Detect which cell encompasses the target text, then output its [X, Y] center coordinate. 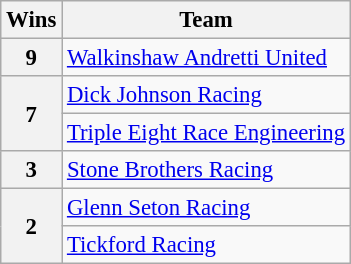
Walkinshaw Andretti United [206, 58]
Wins [32, 20]
9 [32, 58]
Glenn Seton Racing [206, 208]
2 [32, 226]
Stone Brothers Racing [206, 170]
3 [32, 170]
Tickford Racing [206, 245]
Team [206, 20]
7 [32, 114]
Triple Eight Race Engineering [206, 133]
Dick Johnson Racing [206, 95]
